Detect which cell encompasses the target text, then output its [x, y] center coordinate. 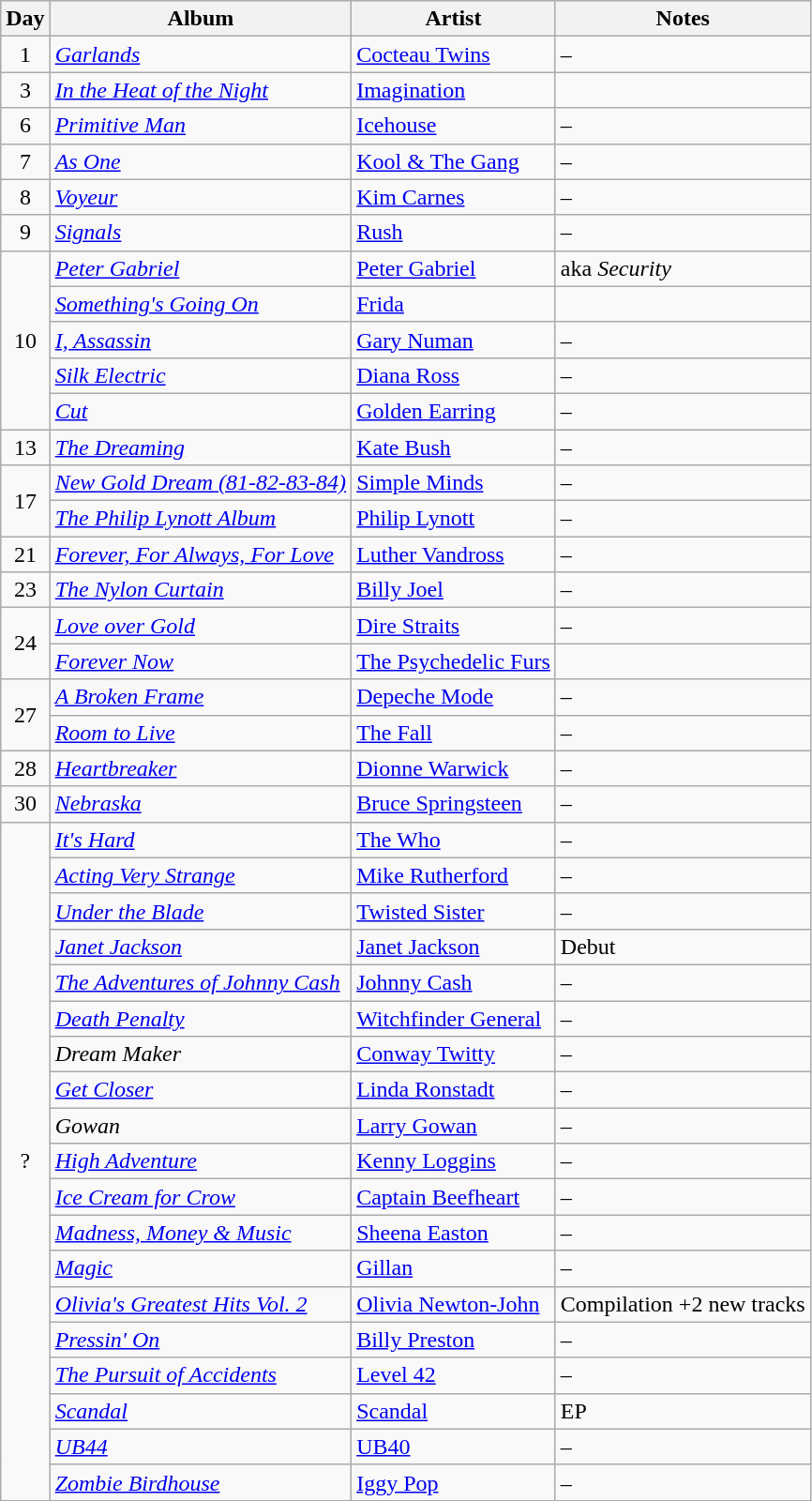
Larry Gowan [454, 1126]
Level 42 [454, 1375]
Captain Beefheart [454, 1197]
Philip Lynott [454, 519]
Heartbreaker [201, 768]
Kool & The Gang [454, 161]
Twisted Sister [454, 911]
Room to Live [201, 733]
The Pursuit of Accidents [201, 1375]
Diana Ross [454, 375]
Silk Electric [201, 375]
Primitive Man [201, 126]
Notes [683, 19]
7 [25, 161]
Johnny Cash [454, 982]
Gowan [201, 1126]
Mike Rutherford [454, 875]
Golden Earring [454, 411]
Olivia's Greatest Hits Vol. 2 [201, 1304]
New Gold Dream (81-82-83-84) [201, 483]
Ice Cream for Crow [201, 1197]
UB40 [454, 1447]
Olivia Newton-John [454, 1304]
9 [25, 233]
Imagination [454, 90]
8 [25, 197]
Iggy Pop [454, 1482]
Love over Gold [201, 626]
Frida [454, 304]
aka Security [683, 268]
As One [201, 161]
The Fall [454, 733]
6 [25, 126]
The Who [454, 840]
EP [683, 1411]
Icehouse [454, 126]
24 [25, 644]
Death Penalty [201, 1018]
A Broken Frame [201, 697]
Conway Twitty [454, 1054]
Something's Going On [201, 304]
I, Assassin [201, 340]
1 [25, 54]
Garlands [201, 54]
Acting Very Strange [201, 875]
The Nylon Curtain [201, 590]
Pressin' On [201, 1340]
21 [25, 554]
Get Closer [201, 1090]
3 [25, 90]
Voyeur [201, 197]
Linda Ronstadt [454, 1090]
Luther Vandross [454, 554]
10 [25, 340]
Forever Now [201, 661]
Kenny Loggins [454, 1161]
Zombie Birdhouse [201, 1482]
Compilation +2 new tracks [683, 1304]
Dire Straits [454, 626]
It's Hard [201, 840]
Kate Bush [454, 447]
Album [201, 19]
The Dreaming [201, 447]
17 [25, 501]
? [25, 1161]
Day [25, 19]
Billy Preston [454, 1340]
The Adventures of Johnny Cash [201, 982]
28 [25, 768]
In the Heat of the Night [201, 90]
23 [25, 590]
Simple Minds [454, 483]
Debut [683, 947]
Dream Maker [201, 1054]
Rush [454, 233]
Madness, Money & Music [201, 1233]
Gary Numan [454, 340]
High Adventure [201, 1161]
The Psychedelic Furs [454, 661]
Depeche Mode [454, 697]
30 [25, 804]
Forever, For Always, For Love [201, 554]
Billy Joel [454, 590]
Cocteau Twins [454, 54]
Under the Blade [201, 911]
Signals [201, 233]
Dionne Warwick [454, 768]
Gillan [454, 1268]
Nebraska [201, 804]
Bruce Springsteen [454, 804]
27 [25, 715]
13 [25, 447]
Sheena Easton [454, 1233]
Artist [454, 19]
Kim Carnes [454, 197]
UB44 [201, 1447]
The Philip Lynott Album [201, 519]
Magic [201, 1268]
Witchfinder General [454, 1018]
Cut [201, 411]
